Search for the cell housing the specified text and yield its (x, y) center coordinate. 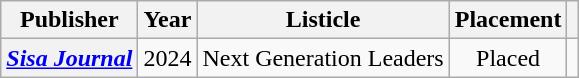
Year (168, 20)
Publisher (70, 20)
2024 (168, 58)
Placement (508, 20)
Next Generation Leaders (323, 58)
Sisa Journal (70, 58)
Listicle (323, 20)
Placed (508, 58)
